Extract the (x, y) coordinate from the center of the cell holding the provided text.  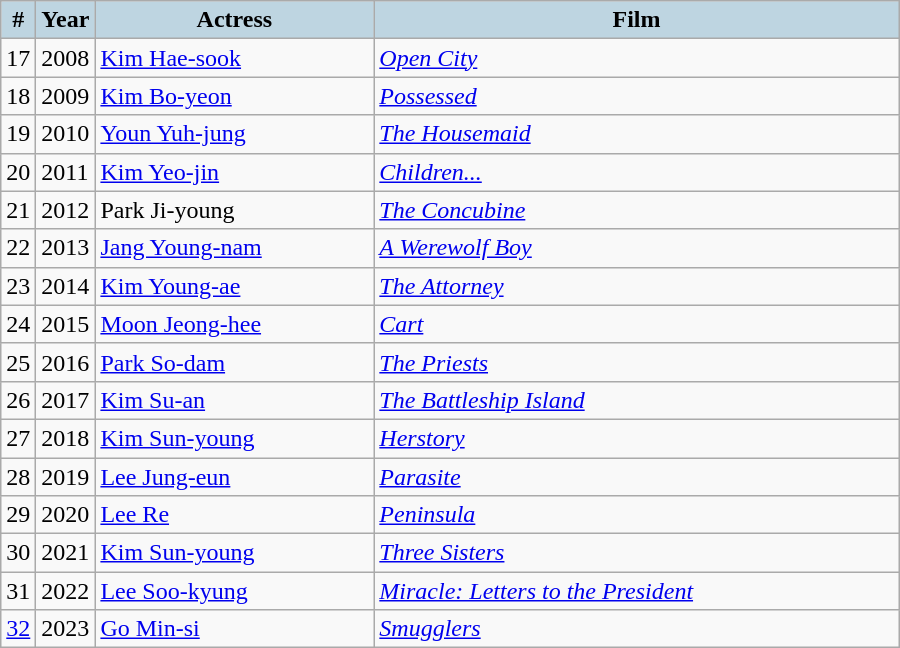
Park Ji-young (234, 210)
Lee Soo-kyung (234, 591)
24 (18, 324)
Youn Yuh-jung (234, 134)
Kim Young-ae (234, 286)
Cart (636, 324)
The Attorney (636, 286)
31 (18, 591)
18 (18, 96)
Parasite (636, 477)
Lee Jung-eun (234, 477)
Smugglers (636, 629)
22 (18, 248)
23 (18, 286)
Herstory (636, 438)
2022 (66, 591)
2015 (66, 324)
Kim Su-an (234, 400)
Kim Yeo-jin (234, 172)
2008 (66, 58)
19 (18, 134)
2018 (66, 438)
2023 (66, 629)
28 (18, 477)
Film (636, 20)
2012 (66, 210)
2009 (66, 96)
A Werewolf Boy (636, 248)
Children... (636, 172)
Moon Jeong-hee (234, 324)
Peninsula (636, 515)
2010 (66, 134)
The Priests (636, 362)
27 (18, 438)
Kim Bo-yeon (234, 96)
20 (18, 172)
Kim Hae-sook (234, 58)
26 (18, 400)
2011 (66, 172)
The Housemaid (636, 134)
2021 (66, 553)
Lee Re (234, 515)
2020 (66, 515)
Park So-dam (234, 362)
Three Sisters (636, 553)
Jang Young-nam (234, 248)
Possessed (636, 96)
2014 (66, 286)
The Battleship Island (636, 400)
2013 (66, 248)
29 (18, 515)
Open City (636, 58)
17 (18, 58)
25 (18, 362)
Go Min-si (234, 629)
The Concubine (636, 210)
Actress (234, 20)
2016 (66, 362)
Miracle: Letters to the President (636, 591)
2019 (66, 477)
2017 (66, 400)
Year (66, 20)
30 (18, 553)
# (18, 20)
21 (18, 210)
32 (18, 629)
